Provide the (X, Y) coordinate of the cell's center where the given text is located.  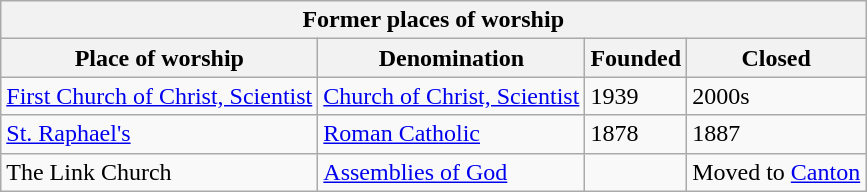
Moved to Canton (776, 172)
Assemblies of God (452, 172)
Roman Catholic (452, 134)
1887 (776, 134)
Founded (636, 58)
Church of Christ, Scientist (452, 96)
St. Raphael's (160, 134)
Place of worship (160, 58)
1939 (636, 96)
The Link Church (160, 172)
Former places of worship (434, 20)
First Church of Christ, Scientist (160, 96)
Denomination (452, 58)
2000s (776, 96)
Closed (776, 58)
1878 (636, 134)
